Detect which cell encompasses the target text, then output its (x, y) center coordinate. 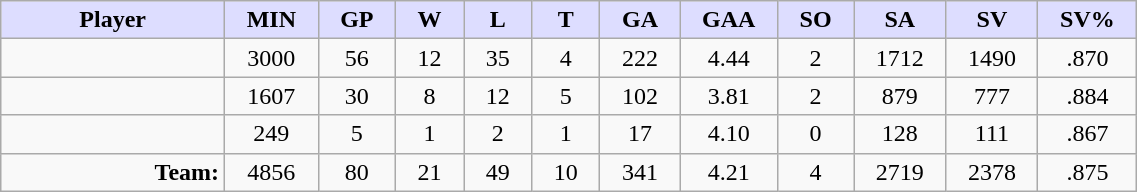
W (430, 20)
1712 (900, 58)
.867 (1088, 134)
8 (430, 96)
49 (498, 172)
.870 (1088, 58)
SO (816, 20)
T (566, 20)
777 (992, 96)
17 (640, 134)
249 (272, 134)
Player (113, 20)
SV (992, 20)
GP (356, 20)
128 (900, 134)
3.81 (728, 96)
4.21 (728, 172)
.884 (1088, 96)
L (498, 20)
879 (900, 96)
56 (356, 58)
Team: (113, 172)
111 (992, 134)
30 (356, 96)
102 (640, 96)
.875 (1088, 172)
2719 (900, 172)
SA (900, 20)
21 (430, 172)
3000 (272, 58)
4.10 (728, 134)
35 (498, 58)
1490 (992, 58)
4856 (272, 172)
GA (640, 20)
222 (640, 58)
341 (640, 172)
80 (356, 172)
0 (816, 134)
SV% (1088, 20)
MIN (272, 20)
1607 (272, 96)
10 (566, 172)
4.44 (728, 58)
GAA (728, 20)
2378 (992, 172)
